Determine the [x, y] coordinate at the center of the cell enclosing the given text.  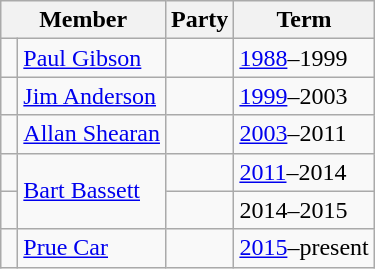
Prue Car [92, 248]
Bart Bassett [92, 191]
Allan Shearan [92, 134]
Paul Gibson [92, 58]
1988–1999 [304, 58]
2011–2014 [304, 172]
Term [304, 20]
Jim Anderson [92, 96]
1999–2003 [304, 96]
Member [84, 20]
2003–2011 [304, 134]
2015–present [304, 248]
Party [199, 20]
2014–2015 [304, 210]
